For the text-containing cell, return its midpoint in (x, y) coordinate format. 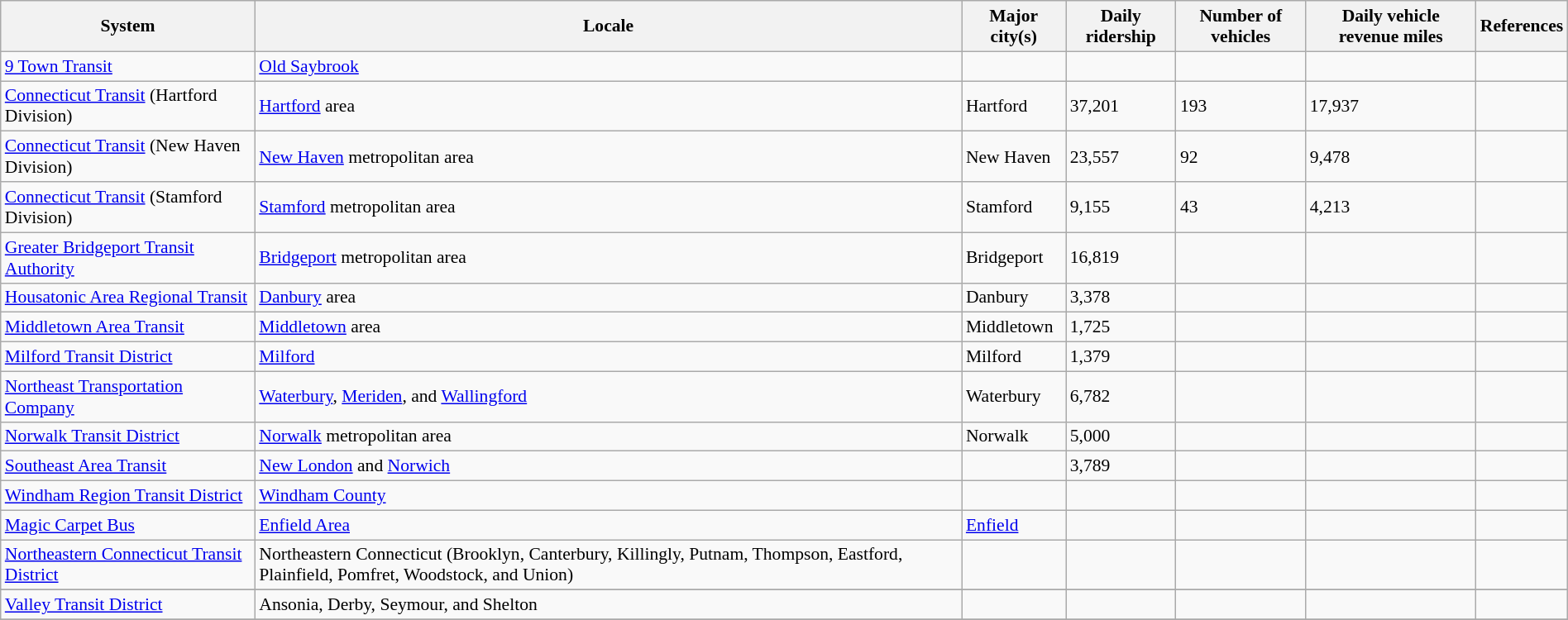
1,379 (1121, 357)
193 (1241, 106)
New London and Norwich (609, 466)
Danbury (1014, 298)
9,478 (1391, 157)
Old Saybrook (609, 66)
Connecticut Transit (Stamford Division) (128, 207)
Northeastern Connecticut Transit District (128, 565)
Hartford area (609, 106)
New Haven metropolitan area (609, 157)
Bridgeport metropolitan area (609, 258)
5,000 (1121, 436)
Hartford (1014, 106)
Enfield (1014, 525)
Waterbury, Meriden, and Wallingford (609, 397)
Windham Region Transit District (128, 496)
Valley Transit District (128, 605)
9 Town Transit (128, 66)
37,201 (1121, 106)
Middletown (1014, 327)
References (1522, 26)
Stamford metropolitan area (609, 207)
Ansonia, Derby, Seymour, and Shelton (609, 605)
Milford Transit District (128, 357)
Danbury area (609, 298)
Middletown Area Transit (128, 327)
Daily ridership (1121, 26)
23,557 (1121, 157)
Norwalk metropolitan area (609, 436)
Connecticut Transit (New Haven Division) (128, 157)
Connecticut Transit (Hartford Division) (128, 106)
System (128, 26)
3,378 (1121, 298)
Middletown area (609, 327)
Northeastern Connecticut (Brooklyn, Canterbury, Killingly, Putnam, Thompson, Eastford, Plainfield, Pomfret, Woodstock, and Union) (609, 565)
Magic Carpet Bus (128, 525)
Waterbury (1014, 397)
1,725 (1121, 327)
17,937 (1391, 106)
92 (1241, 157)
Windham County (609, 496)
16,819 (1121, 258)
Daily vehicle revenue miles (1391, 26)
Norwalk (1014, 436)
6,782 (1121, 397)
Bridgeport (1014, 258)
Housatonic Area Regional Transit (128, 298)
Norwalk Transit District (128, 436)
Southeast Area Transit (128, 466)
43 (1241, 207)
Greater Bridgeport Transit Authority (128, 258)
9,155 (1121, 207)
Enfield Area (609, 525)
Stamford (1014, 207)
Northeast Transportation Company (128, 397)
Locale (609, 26)
Number of vehicles (1241, 26)
4,213 (1391, 207)
3,789 (1121, 466)
New Haven (1014, 157)
Major city(s) (1014, 26)
